Provide the [X, Y] coordinate of the cell's center where the given text is located.  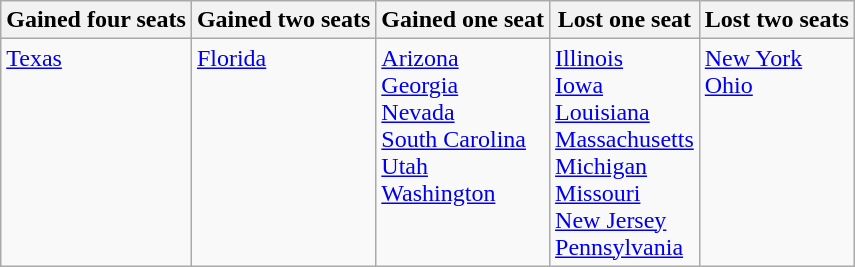
Florida [283, 152]
New YorkOhio [776, 152]
Gained four seats [96, 20]
Gained one seat [463, 20]
ArizonaGeorgiaNevadaSouth CarolinaUtahWashington [463, 152]
Lost one seat [625, 20]
Texas [96, 152]
IllinoisIowaLouisianaMassachusettsMichiganMissouriNew JerseyPennsylvania [625, 152]
Gained two seats [283, 20]
Lost two seats [776, 20]
